Pinpoint the cell where the given text exists, returning its (X, Y) midpoint coordinate. 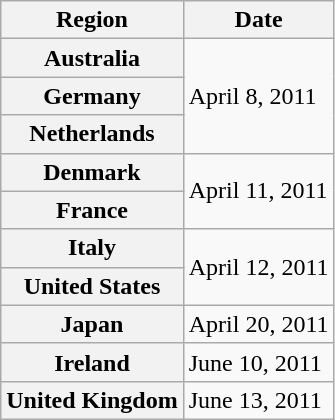
France (92, 210)
Italy (92, 248)
United Kingdom (92, 400)
June 13, 2011 (258, 400)
Date (258, 20)
Ireland (92, 362)
April 8, 2011 (258, 96)
Germany (92, 96)
Australia (92, 58)
Region (92, 20)
Japan (92, 324)
April 11, 2011 (258, 191)
Netherlands (92, 134)
April 20, 2011 (258, 324)
April 12, 2011 (258, 267)
United States (92, 286)
June 10, 2011 (258, 362)
Denmark (92, 172)
